Return the (X, Y) coordinate for the center point of the cell that contains the specified text.  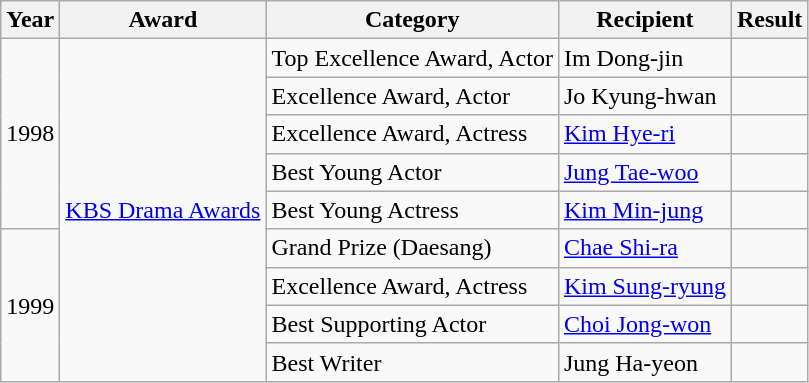
Category (412, 20)
1999 (30, 305)
Best Writer (412, 362)
Kim Hye-ri (644, 134)
Best Young Actress (412, 210)
Choi Jong-won (644, 324)
KBS Drama Awards (163, 210)
Award (163, 20)
Kim Min-jung (644, 210)
Im Dong-jin (644, 58)
Excellence Award, Actor (412, 96)
Best Supporting Actor (412, 324)
Recipient (644, 20)
Result (769, 20)
Jo Kyung-hwan (644, 96)
Chae Shi-ra (644, 248)
Best Young Actor (412, 172)
1998 (30, 134)
Year (30, 20)
Grand Prize (Daesang) (412, 248)
Kim Sung-ryung (644, 286)
Top Excellence Award, Actor (412, 58)
Jung Tae-woo (644, 172)
Jung Ha-yeon (644, 362)
